Extract the [x, y] coordinate from the center of the cell holding the provided text.  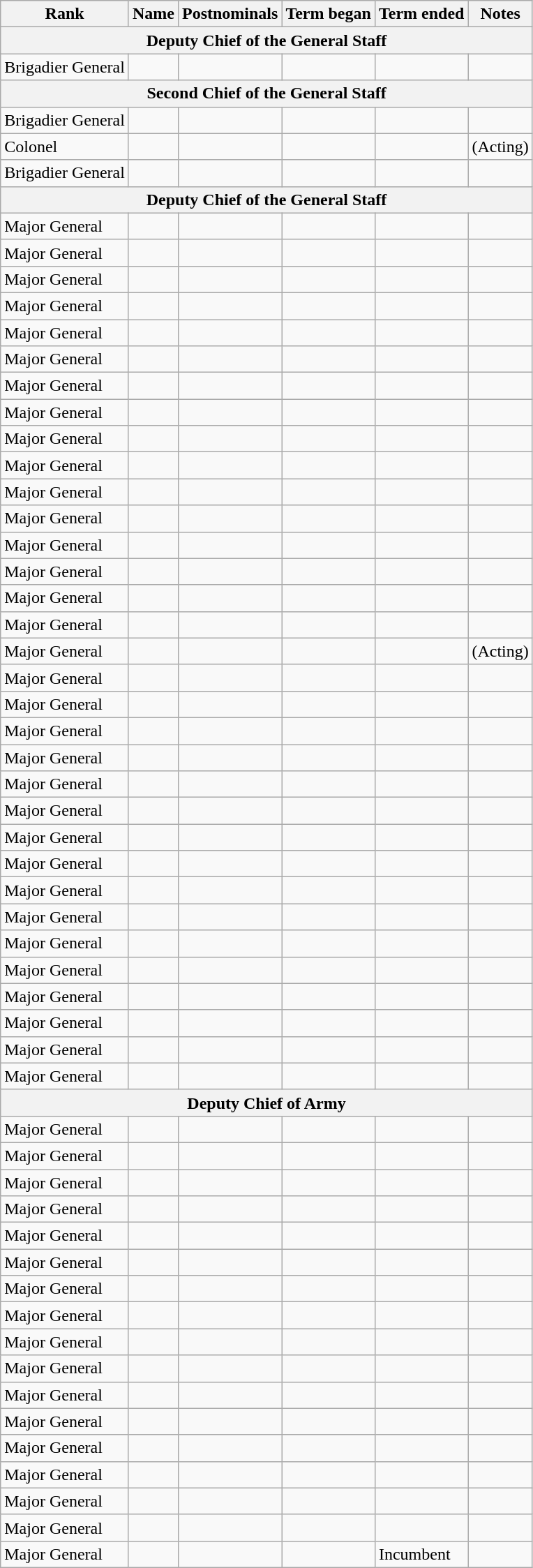
Name [153, 14]
Term ended [421, 14]
Deputy Chief of Army [266, 1103]
Colonel [65, 147]
Rank [65, 14]
Notes [500, 14]
Postnominals [230, 14]
Second Chief of the General Staff [266, 94]
Incumbent [421, 1554]
Term began [329, 14]
